Return the [X, Y] coordinate for the center point of the cell that contains the specified text.  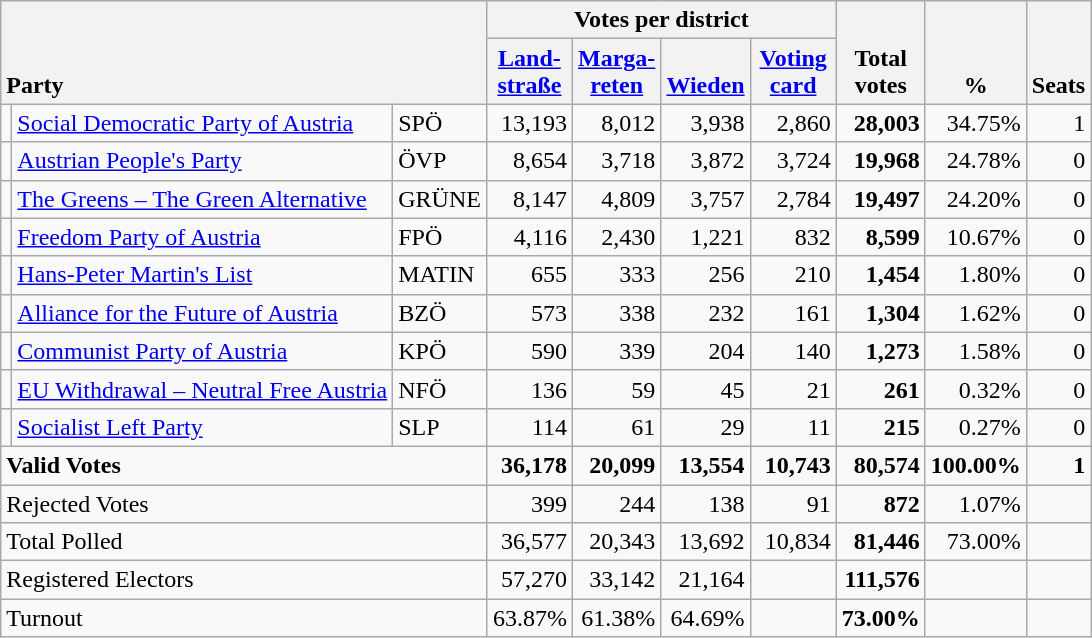
SPÖ [440, 123]
Votes per district [661, 20]
24.78% [976, 161]
8,599 [880, 237]
244 [616, 503]
NFÖ [440, 389]
10,834 [793, 542]
3,724 [793, 161]
36,178 [529, 465]
BZÖ [440, 313]
13,193 [529, 123]
19,497 [880, 199]
10.67% [976, 237]
573 [529, 313]
590 [529, 351]
1.62% [976, 313]
10,743 [793, 465]
20,343 [616, 542]
8,012 [616, 123]
% [976, 52]
8,147 [529, 199]
100.00% [976, 465]
Valid Votes [244, 465]
Wieden [706, 72]
210 [793, 275]
261 [880, 389]
57,270 [529, 580]
19,968 [880, 161]
3,872 [706, 161]
Austrian People's Party [202, 161]
The Greens – The Green Alternative [202, 199]
Social Democratic Party of Austria [202, 123]
81,446 [880, 542]
215 [880, 427]
872 [880, 503]
256 [706, 275]
Registered Electors [244, 580]
8,654 [529, 161]
0.27% [976, 427]
KPÖ [440, 351]
80,574 [880, 465]
Seats [1058, 52]
3,757 [706, 199]
3,938 [706, 123]
339 [616, 351]
1,221 [706, 237]
28,003 [880, 123]
11 [793, 427]
ÖVP [440, 161]
Alliance for the Future of Austria [202, 313]
111,576 [880, 580]
45 [706, 389]
2,430 [616, 237]
13,554 [706, 465]
138 [706, 503]
Rejected Votes [244, 503]
204 [706, 351]
Turnout [244, 618]
2,784 [793, 199]
59 [616, 389]
FPÖ [440, 237]
Freedom Party of Austria [202, 237]
91 [793, 503]
Land-straße [529, 72]
GRÜNE [440, 199]
114 [529, 427]
140 [793, 351]
4,809 [616, 199]
4,116 [529, 237]
20,099 [616, 465]
Total Polled [244, 542]
36,577 [529, 542]
3,718 [616, 161]
1.07% [976, 503]
832 [793, 237]
Communist Party of Austria [202, 351]
1,273 [880, 351]
399 [529, 503]
1,454 [880, 275]
2,860 [793, 123]
13,692 [706, 542]
61.38% [616, 618]
1,304 [880, 313]
29 [706, 427]
Votingcard [793, 72]
Marga-reten [616, 72]
64.69% [706, 618]
232 [706, 313]
63.87% [529, 618]
Party [244, 52]
34.75% [976, 123]
SLP [440, 427]
61 [616, 427]
21 [793, 389]
MATIN [440, 275]
1.58% [976, 351]
Socialist Left Party [202, 427]
655 [529, 275]
1.80% [976, 275]
161 [793, 313]
24.20% [976, 199]
21,164 [706, 580]
136 [529, 389]
333 [616, 275]
0.32% [976, 389]
33,142 [616, 580]
EU Withdrawal – Neutral Free Austria [202, 389]
338 [616, 313]
Hans-Peter Martin's List [202, 275]
Totalvotes [880, 52]
